Find where the given text appears and provide that cell's center as (x, y) coordinate. 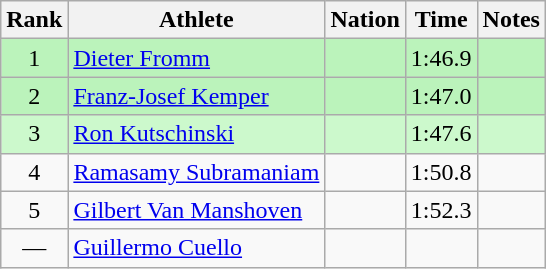
1:52.3 (441, 210)
1:46.9 (441, 58)
4 (34, 172)
Athlete (196, 20)
1 (34, 58)
Nation (365, 20)
Ramasamy Subramaniam (196, 172)
— (34, 248)
Guillermo Cuello (196, 248)
1:47.0 (441, 96)
Gilbert Van Manshoven (196, 210)
5 (34, 210)
1:50.8 (441, 172)
Rank (34, 20)
2 (34, 96)
Ron Kutschinski (196, 134)
Time (441, 20)
Franz-Josef Kemper (196, 96)
1:47.6 (441, 134)
Notes (511, 20)
Dieter Fromm (196, 58)
3 (34, 134)
